For the text-containing cell, return its midpoint in (x, y) coordinate format. 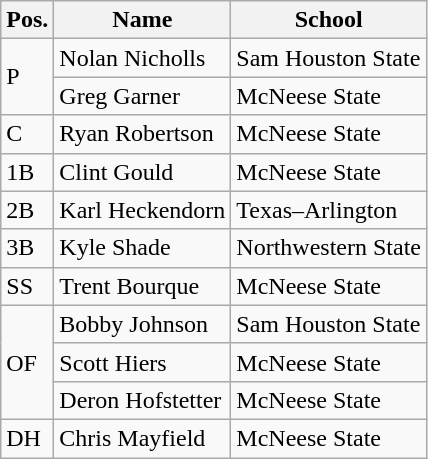
1B (28, 172)
Deron Hofstetter (142, 400)
Karl Heckendorn (142, 210)
3B (28, 248)
2B (28, 210)
Clint Gould (142, 172)
Pos. (28, 20)
Chris Mayfield (142, 438)
SS (28, 286)
Name (142, 20)
C (28, 134)
Northwestern State (329, 248)
Nolan Nicholls (142, 58)
Kyle Shade (142, 248)
P (28, 77)
Greg Garner (142, 96)
DH (28, 438)
Trent Bourque (142, 286)
Texas–Arlington (329, 210)
School (329, 20)
Bobby Johnson (142, 324)
OF (28, 362)
Ryan Robertson (142, 134)
Scott Hiers (142, 362)
